Return [x, y] of the center of cell containing provided text 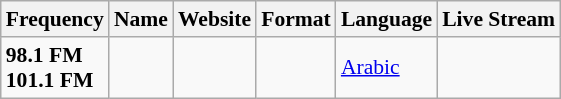
Arabic [386, 68]
Frequency [55, 19]
98.1 FM101.1 FM [55, 68]
Name [141, 19]
Live Stream [498, 19]
Format [296, 19]
Language [386, 19]
Website [214, 19]
